Capture the cell that displays the provided text and extract its (X, Y) central coordinate. 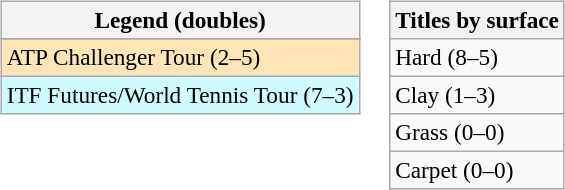
ATP Challenger Tour (2–5) (180, 57)
Grass (0–0) (478, 133)
Legend (doubles) (180, 20)
ITF Futures/World Tennis Tour (7–3) (180, 95)
Titles by surface (478, 20)
Clay (1–3) (478, 95)
Hard (8–5) (478, 57)
Carpet (0–0) (478, 171)
